Detect which cell encompasses the target text, then output its (X, Y) center coordinate. 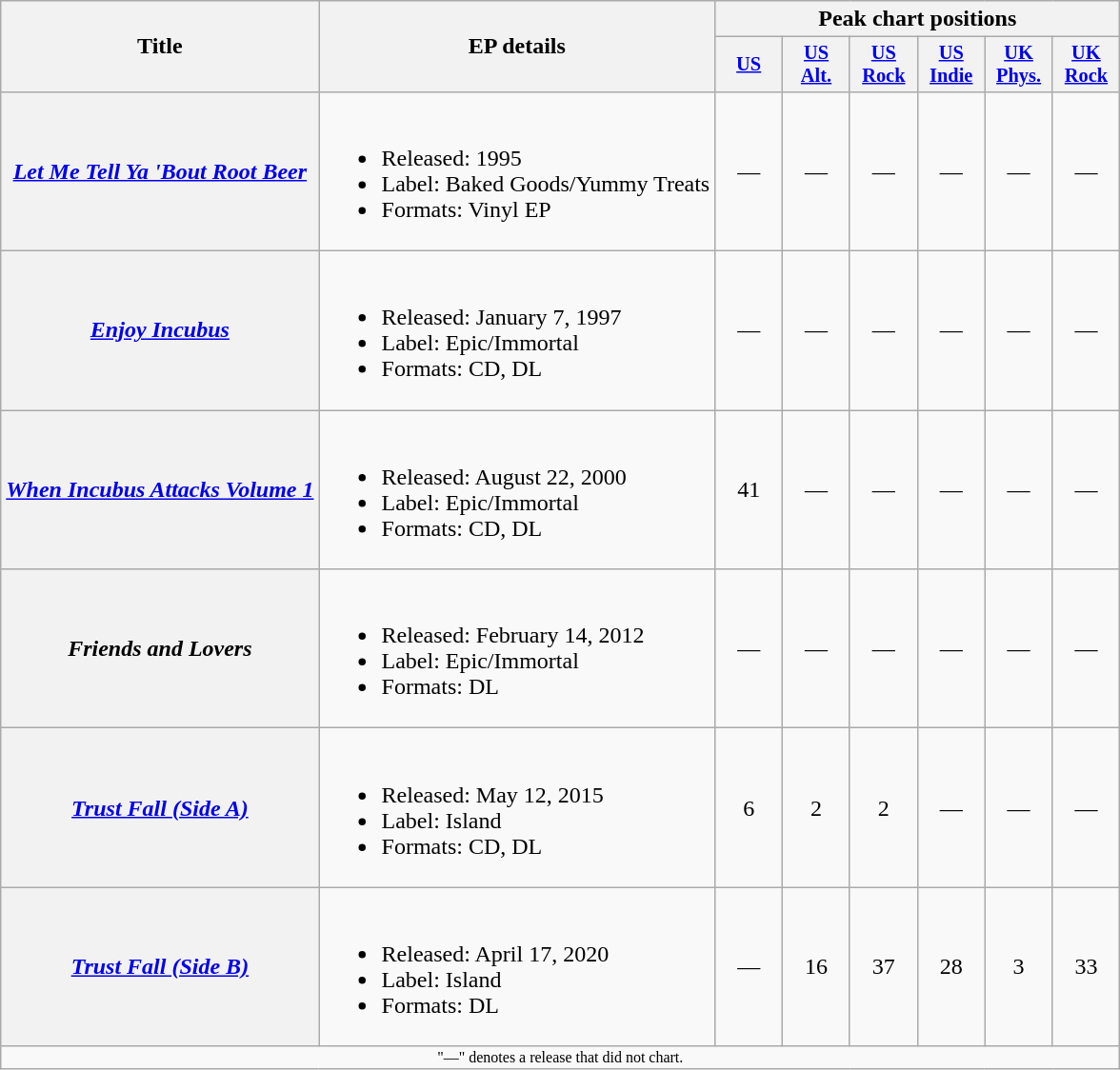
USAlt. (817, 65)
USIndie (950, 65)
Released: 1995Label: Baked Goods/Yummy TreatsFormats: Vinyl EP (517, 171)
US (749, 65)
28 (950, 967)
USRock (884, 65)
33 (1086, 967)
EP details (517, 47)
Released: August 22, 2000Label: Epic/ImmortalFormats: CD, DL (517, 489)
"—" denotes a release that did not chart. (560, 1058)
3 (1019, 967)
Released: May 12, 2015Label: IslandFormats: CD, DL (517, 807)
Friends and Lovers (160, 649)
UKPhys. (1019, 65)
41 (749, 489)
6 (749, 807)
Enjoy Incubus (160, 331)
Released: January 7, 1997Label: Epic/ImmortalFormats: CD, DL (517, 331)
Released: April 17, 2020Label: IslandFormats: DL (517, 967)
16 (817, 967)
Peak chart positions (918, 19)
When Incubus Attacks Volume 1 (160, 489)
Trust Fall (Side A) (160, 807)
Let Me Tell Ya 'Bout Root Beer (160, 171)
Released: February 14, 2012Label: Epic/ImmortalFormats: DL (517, 649)
37 (884, 967)
Title (160, 47)
UKRock (1086, 65)
Trust Fall (Side B) (160, 967)
